Determine the (X, Y) coordinate at the center of the cell enclosing the given text.  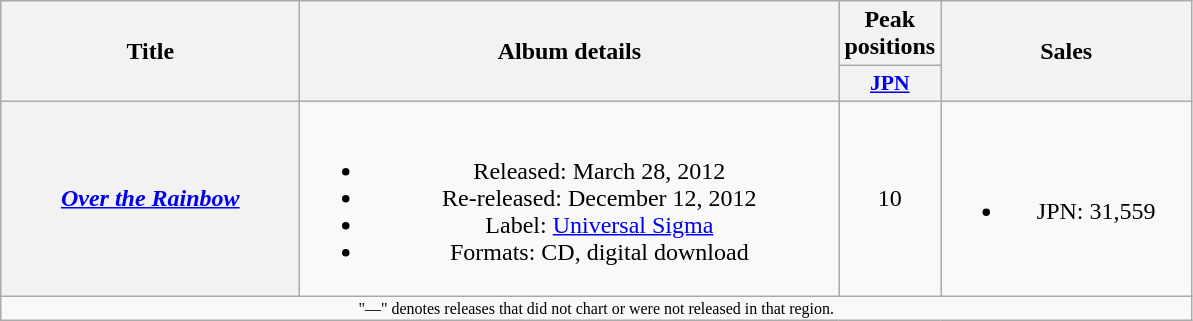
JPN: 31,559 (1066, 198)
JPN (890, 84)
Peak positions (890, 34)
Over the Rainbow (150, 198)
"—" denotes releases that did not chart or were not released in that region. (596, 308)
Album details (570, 52)
10 (890, 198)
Title (150, 52)
Released: March 28, 2012 Re-released: December 12, 2012 Label: Universal SigmaFormats: CD, digital download (570, 198)
Sales (1066, 52)
